Return [X, Y] of the center of cell containing provided text 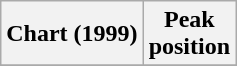
Chart (1999) [72, 34]
Peakposition [189, 34]
